Locate the cell with the specified text and output its [x, y] center coordinate. 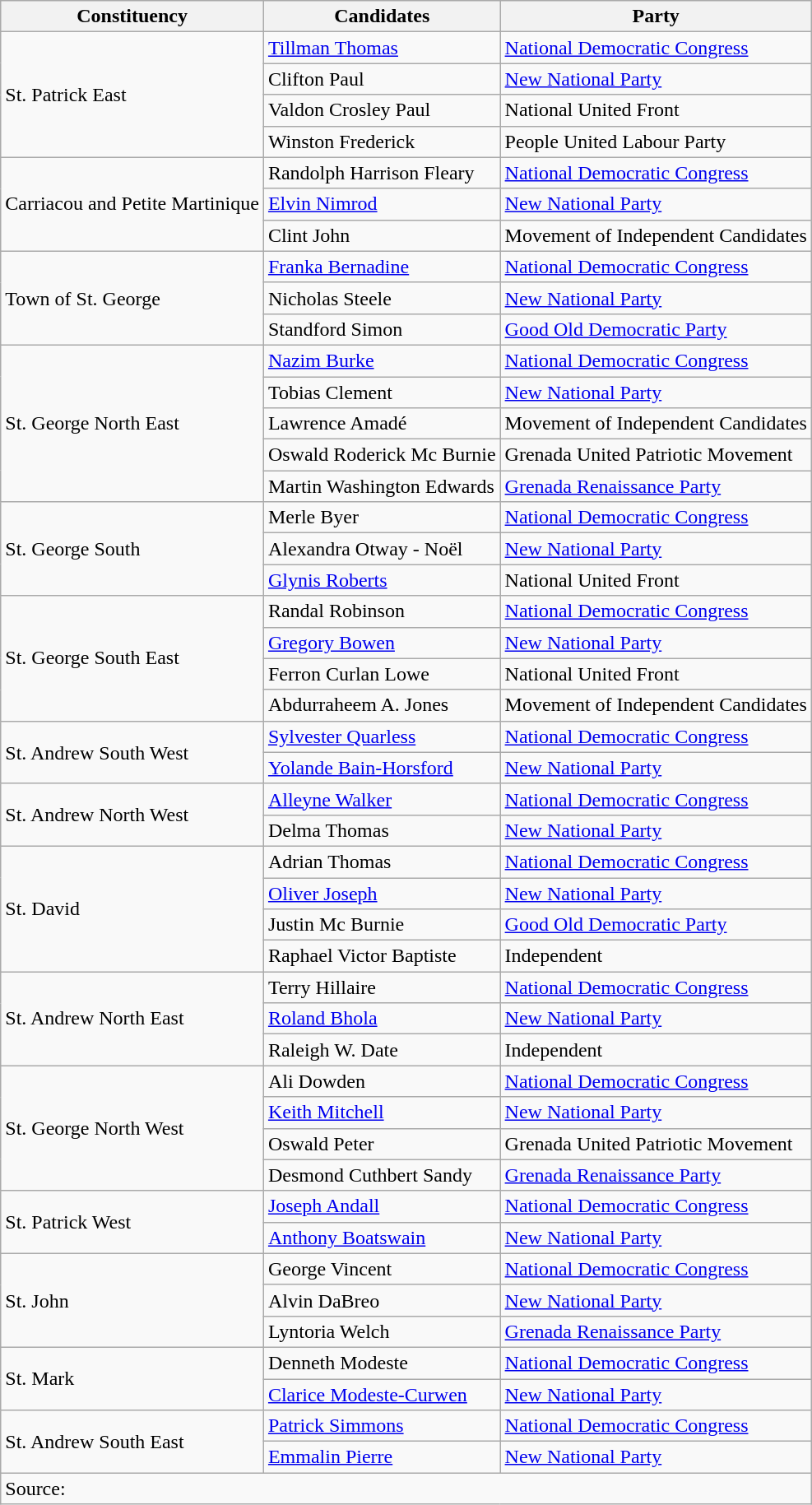
Town of St. George [132, 298]
St. Andrew South East [132, 1442]
Source: [406, 1489]
Ferron Curlan Lowe [382, 674]
Roland Bhola [382, 1019]
Nazim Burke [382, 360]
St. John [132, 1300]
Abdurraheem A. Jones [382, 705]
Joseph Andall [382, 1206]
Tillman Thomas [382, 48]
Randal Robinson [382, 611]
Raleigh W. Date [382, 1050]
Lyntoria Welch [382, 1331]
Clarice Modeste-Curwen [382, 1395]
Constituency [132, 16]
Alleyne Walker [382, 799]
Standford Simon [382, 329]
Oswald Peter [382, 1144]
Raphael Victor Baptiste [382, 956]
Alvin DaBreo [382, 1300]
St. Andrew North East [132, 1019]
Clint John [382, 235]
Delma Thomas [382, 830]
Justin Mc Burnie [382, 925]
Alexandra Otway - Noël [382, 549]
Valdon Crosley Paul [382, 110]
St. George North West [132, 1128]
Candidates [382, 16]
St. David [132, 908]
George Vincent [382, 1269]
Sylvester Quarless [382, 736]
Merle Byer [382, 518]
Oswald Roderick Mc Burnie [382, 455]
Anthony Boatswain [382, 1238]
Party [656, 16]
Yolande Bain-Horsford [382, 768]
Randolph Harrison Fleary [382, 173]
Desmond Cuthbert Sandy [382, 1175]
Lawrence Amadé [382, 424]
Elvin Nimrod [382, 204]
Nicholas Steele [382, 298]
Martin Washington Edwards [382, 486]
St. Mark [132, 1378]
Oliver Joseph [382, 893]
Keith Mitchell [382, 1112]
Gregory Bowen [382, 643]
Winston Frederick [382, 142]
Glynis Roberts [382, 580]
St. Patrick East [132, 95]
Emmalin Pierre [382, 1457]
St. George South [132, 549]
Tobias Clement [382, 393]
Ali Dowden [382, 1081]
Carriacou and Petite Martinique [132, 204]
St. George South East [132, 658]
People United Labour Party [656, 142]
Patrick Simmons [382, 1426]
Franka Bernadine [382, 267]
St. Patrick West [132, 1222]
St. Andrew North West [132, 815]
St. George North East [132, 423]
St. Andrew South West [132, 752]
Denneth Modeste [382, 1363]
Clifton Paul [382, 79]
Terry Hillaire [382, 987]
Adrian Thomas [382, 862]
